Capture the cell that displays the provided text and extract its (X, Y) central coordinate. 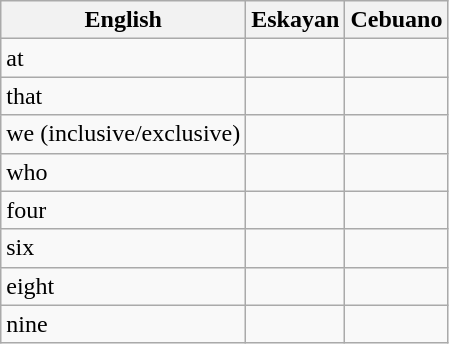
that (124, 96)
four (124, 210)
nine (124, 324)
we (inclusive/exclusive) (124, 134)
Cebuano (396, 20)
six (124, 248)
English (124, 20)
who (124, 172)
at (124, 58)
Eskayan (296, 20)
eight (124, 286)
